For the text-containing cell, return its midpoint in [x, y] coordinate format. 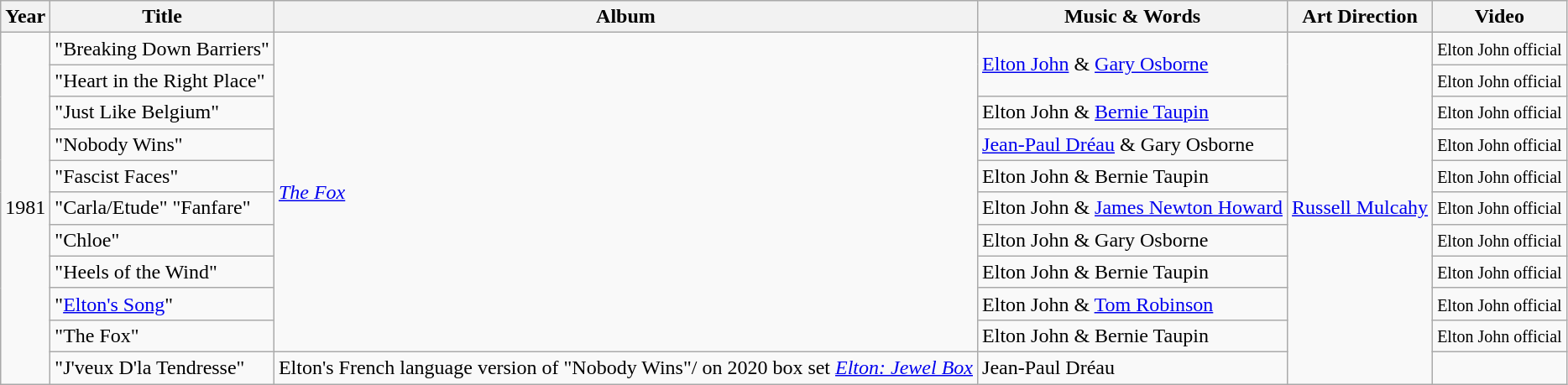
Elton John & James Newton Howard [1133, 208]
"Chloe" [163, 240]
"J'veux D'la Tendresse" [163, 367]
"Nobody Wins" [163, 144]
"Heels of the Wind" [163, 272]
Jean-Paul Dréau [1133, 367]
Jean-Paul Dréau & Gary Osborne [1133, 144]
"Breaking Down Barriers" [163, 49]
Music & Words [1133, 17]
1981 [25, 208]
"Fascist Faces" [163, 176]
Art Direction [1360, 17]
Elton's French language version of "Nobody Wins"/ on 2020 box set Elton: Jewel Box [625, 367]
Year [25, 17]
"Heart in the Right Place" [163, 81]
The Fox [625, 193]
Album [625, 17]
"Just Like Belgium" [163, 112]
"Carla/Etude" "Fanfare" [163, 208]
Russell Mulcahy [1360, 208]
"Elton's Song" [163, 304]
"The Fox" [163, 336]
Elton John & Tom Robinson [1133, 304]
Title [163, 17]
Video [1500, 17]
